Find where the given text appears and provide that cell's center as [X, Y] coordinate. 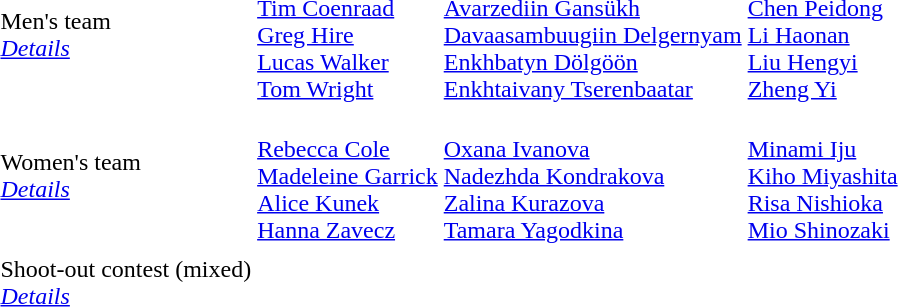
Oxana IvanovaNadezhda KondrakovaZalina KurazovaTamara Yagodkina [592, 176]
Rebecca ColeMadeleine GarrickAlice KunekHanna Zavecz [348, 176]
